Return [x, y] of the center of cell containing provided text 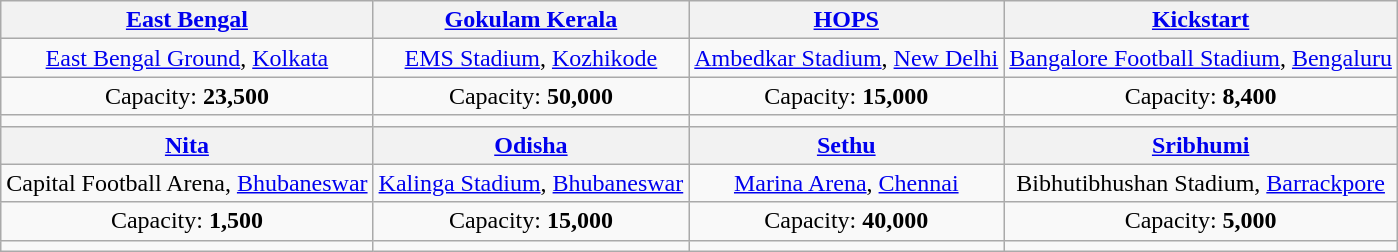
East Bengal [187, 20]
Bangalore Football Stadium, Bengaluru [1201, 58]
EMS Stadium, Kozhikode [531, 58]
Kickstart [1201, 20]
Odisha [531, 145]
Capital Football Arena, Bhubaneswar [187, 183]
Capacity: 40,000 [846, 221]
Nita [187, 145]
Sribhumi [1201, 145]
Capacity: 23,500 [187, 96]
Gokulam Kerala [531, 20]
Capacity: 5,000 [1201, 221]
Capacity: 1,500 [187, 221]
Ambedkar Stadium, New Delhi [846, 58]
Sethu [846, 145]
Capacity: 50,000 [531, 96]
HOPS [846, 20]
Bibhutibhushan Stadium, Barrackpore [1201, 183]
East Bengal Ground, Kolkata [187, 58]
Marina Arena, Chennai [846, 183]
Kalinga Stadium, Bhubaneswar [531, 183]
Capacity: 8,400 [1201, 96]
